Pinpoint the cell where the given text exists, returning its [X, Y] midpoint coordinate. 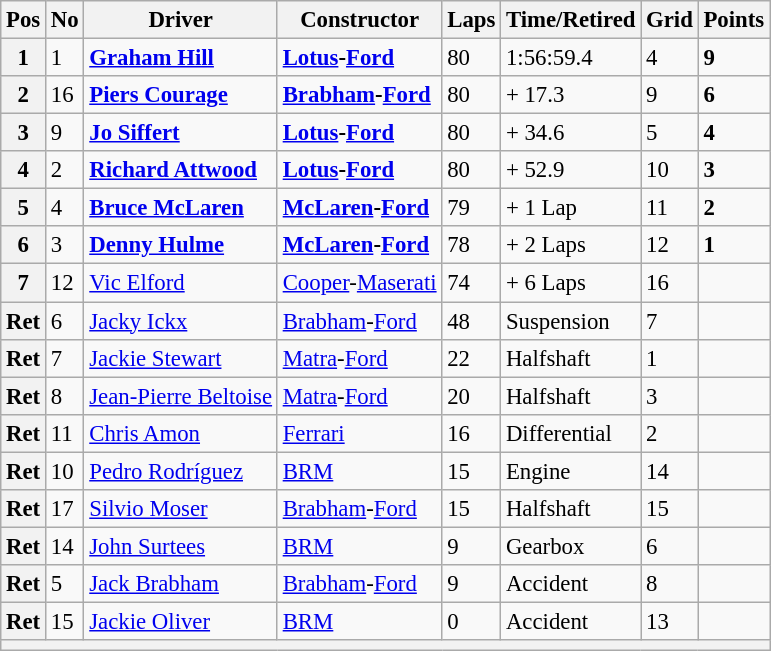
Points [734, 20]
48 [472, 321]
Silvio Moser [180, 509]
78 [472, 245]
74 [472, 283]
Jo Siffert [180, 133]
1:56:59.4 [571, 58]
Bruce McLaren [180, 208]
Piers Courage [180, 95]
Graham Hill [180, 58]
Driver [180, 20]
Jacky Ickx [180, 321]
Differential [571, 433]
Denny Hulme [180, 245]
+ 52.9 [571, 170]
+ 6 Laps [571, 283]
Jean-Pierre Beltoise [180, 396]
+ 2 Laps [571, 245]
Pedro Rodríguez [180, 471]
Chris Amon [180, 433]
Jackie Stewart [180, 358]
Laps [472, 20]
79 [472, 208]
+ 34.6 [571, 133]
+ 17.3 [571, 95]
Gearbox [571, 546]
Cooper-Maserati [360, 283]
John Surtees [180, 546]
Suspension [571, 321]
Engine [571, 471]
Vic Elford [180, 283]
No [65, 20]
17 [65, 509]
Constructor [360, 20]
+ 1 Lap [571, 208]
22 [472, 358]
Jackie Oliver [180, 621]
Jack Brabham [180, 584]
Ferrari [360, 433]
Pos [24, 20]
Grid [670, 20]
0 [472, 621]
20 [472, 396]
Richard Attwood [180, 170]
Time/Retired [571, 20]
13 [670, 621]
